Locate the cell with the specified text and output its (x, y) center coordinate. 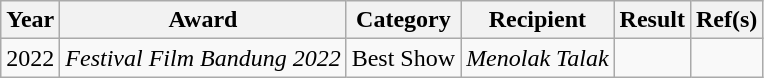
Result (652, 20)
Best Show (403, 58)
Ref(s) (726, 20)
Festival Film Bandung 2022 (203, 58)
Award (203, 20)
Year (30, 20)
Recipient (538, 20)
Category (403, 20)
2022 (30, 58)
Menolak Talak (538, 58)
